Locate the cell with the specified text and output its [x, y] center coordinate. 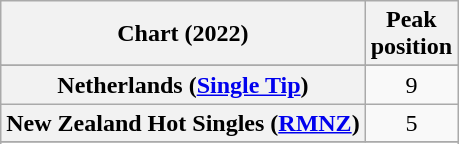
New Zealand Hot Singles (RMNZ) [183, 123]
9 [411, 85]
Peakposition [411, 34]
Netherlands (Single Tip) [183, 85]
5 [411, 123]
Chart (2022) [183, 34]
